Pinpoint the cell where the given text exists, returning its [X, Y] midpoint coordinate. 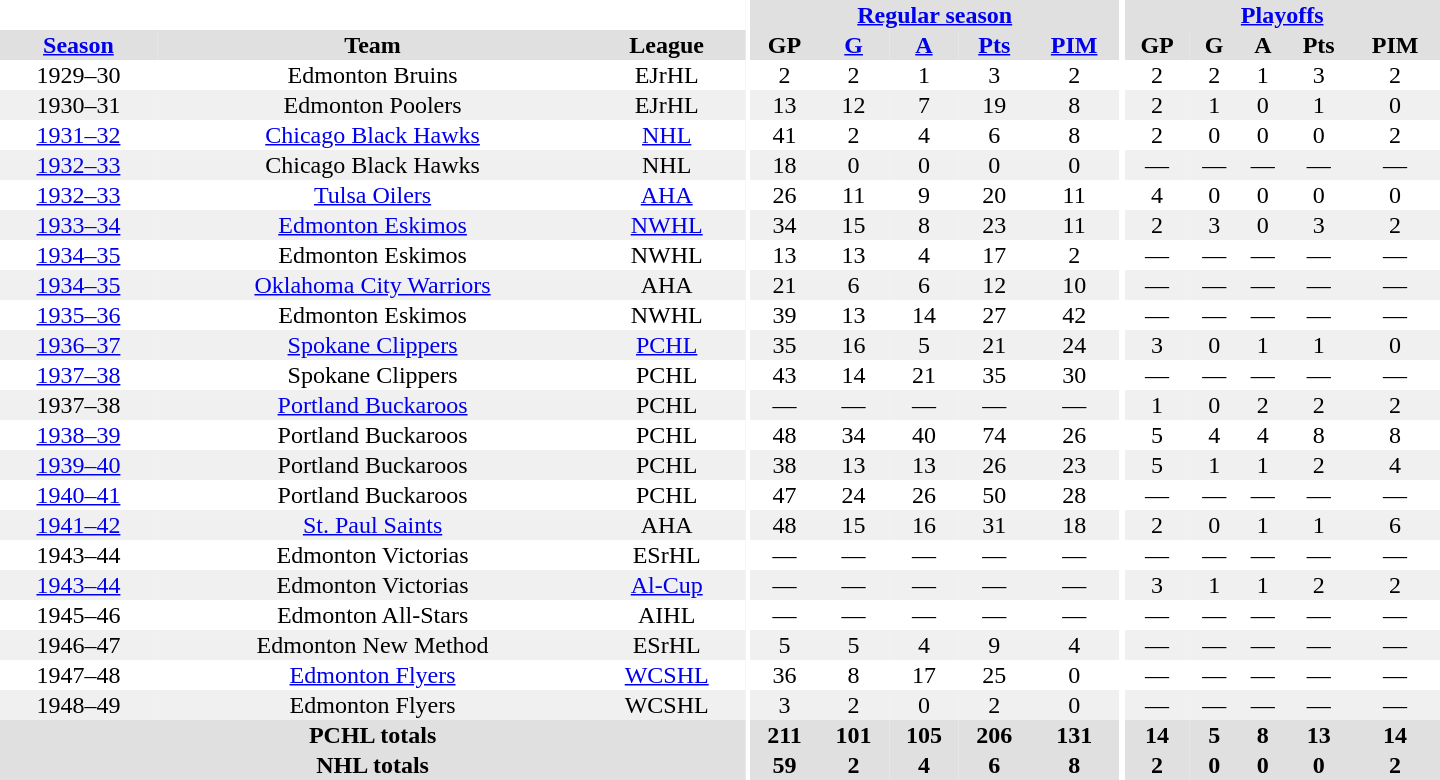
Season [78, 45]
25 [994, 675]
47 [785, 495]
40 [924, 435]
Tulsa Oilers [372, 195]
131 [1074, 735]
AIHL [666, 615]
105 [924, 735]
Edmonton All-Stars [372, 615]
41 [785, 135]
206 [994, 735]
50 [994, 495]
1941–42 [78, 525]
10 [1074, 285]
St. Paul Saints [372, 525]
PCHL totals [372, 735]
Oklahoma City Warriors [372, 285]
1946–47 [78, 645]
27 [994, 315]
1929–30 [78, 75]
101 [853, 735]
74 [994, 435]
1939–40 [78, 465]
Team [372, 45]
20 [994, 195]
1940–41 [78, 495]
1935–36 [78, 315]
League [666, 45]
1933–34 [78, 225]
Al-Cup [666, 585]
28 [1074, 495]
59 [785, 765]
Playoffs [1282, 15]
211 [785, 735]
1938–39 [78, 435]
1930–31 [78, 105]
NHL totals [372, 765]
38 [785, 465]
19 [994, 105]
1948–49 [78, 705]
Regular season [935, 15]
42 [1074, 315]
7 [924, 105]
39 [785, 315]
31 [994, 525]
Edmonton New Method [372, 645]
1936–37 [78, 345]
30 [1074, 375]
Edmonton Poolers [372, 105]
36 [785, 675]
Edmonton Bruins [372, 75]
1947–48 [78, 675]
1931–32 [78, 135]
1945–46 [78, 615]
43 [785, 375]
